Pinpoint the cell where the given text exists, returning its [x, y] midpoint coordinate. 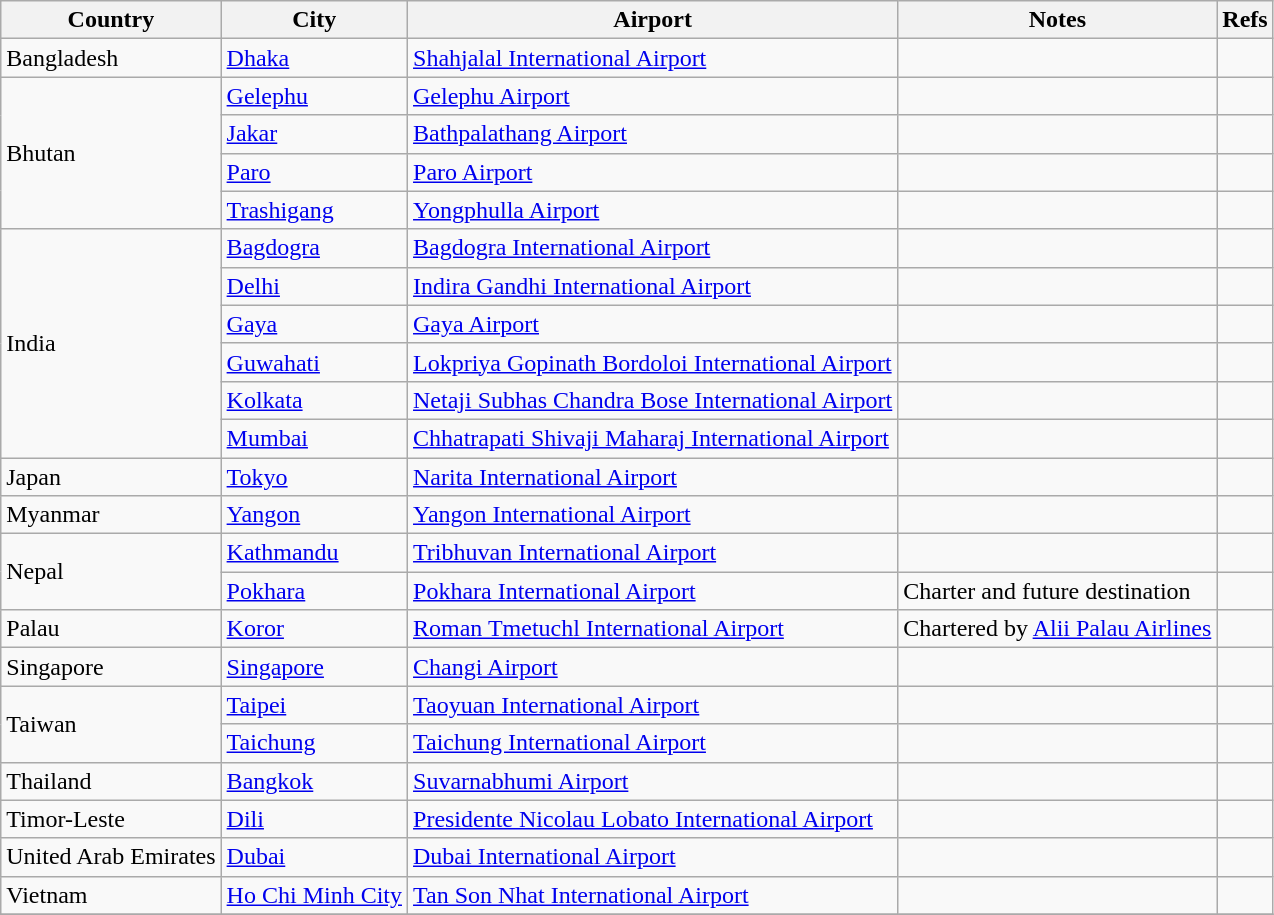
Charter and future destination [1058, 591]
Narita International Airport [653, 477]
Gelephu Airport [653, 96]
Delhi [314, 286]
Pokhara [314, 591]
Dili [314, 819]
Ho Chi Minh City [314, 895]
Taiwan [111, 724]
Dhaka [314, 58]
Guwahati [314, 362]
United Arab Emirates [111, 857]
Roman Tmetuchl International Airport [653, 629]
Taipei [314, 705]
Refs [1245, 20]
Timor-Leste [111, 819]
Vietnam [111, 895]
Dubai [314, 857]
Gaya [314, 324]
Bagdogra [314, 248]
Chartered by Alii Palau Airlines [1058, 629]
Taichung International Airport [653, 743]
Taichung [314, 743]
Palau [111, 629]
Paro [314, 172]
Kathmandu [314, 553]
Notes [1058, 20]
Yangon International Airport [653, 515]
Tan Son Nhat International Airport [653, 895]
India [111, 343]
Pokhara International Airport [653, 591]
Mumbai [314, 438]
Gelephu [314, 96]
Trashigang [314, 210]
Bhutan [111, 153]
Indira Gandhi International Airport [653, 286]
Yangon [314, 515]
Shahjalal International Airport [653, 58]
Paro Airport [653, 172]
Bagdogra International Airport [653, 248]
Yongphulla Airport [653, 210]
Kolkata [314, 400]
Nepal [111, 572]
Changi Airport [653, 667]
Netaji Subhas Chandra Bose International Airport [653, 400]
Gaya Airport [653, 324]
Bangkok [314, 781]
Dubai International Airport [653, 857]
Tribhuvan International Airport [653, 553]
Country [111, 20]
Suvarnabhumi Airport [653, 781]
Tokyo [314, 477]
Koror [314, 629]
Presidente Nicolau Lobato International Airport [653, 819]
Jakar [314, 134]
Myanmar [111, 515]
City [314, 20]
Taoyuan International Airport [653, 705]
Bangladesh [111, 58]
Japan [111, 477]
Airport [653, 20]
Thailand [111, 781]
Lokpriya Gopinath Bordoloi International Airport [653, 362]
Bathpalathang Airport [653, 134]
Chhatrapati Shivaji Maharaj International Airport [653, 438]
